Return [x, y] of the center of cell containing provided text 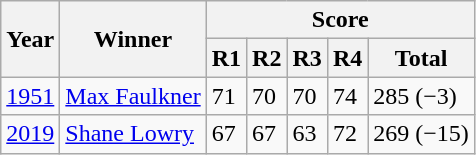
285 (−3) [422, 96]
Winner [133, 39]
Shane Lowry [133, 134]
R1 [226, 58]
Year [30, 39]
72 [347, 134]
63 [307, 134]
R4 [347, 58]
Total [422, 58]
R2 [267, 58]
1951 [30, 96]
269 (−15) [422, 134]
R3 [307, 58]
Max Faulkner [133, 96]
74 [347, 96]
2019 [30, 134]
Score [340, 20]
71 [226, 96]
